Scan for the cell matching the given text and deliver its (X, Y) coordinate at center. 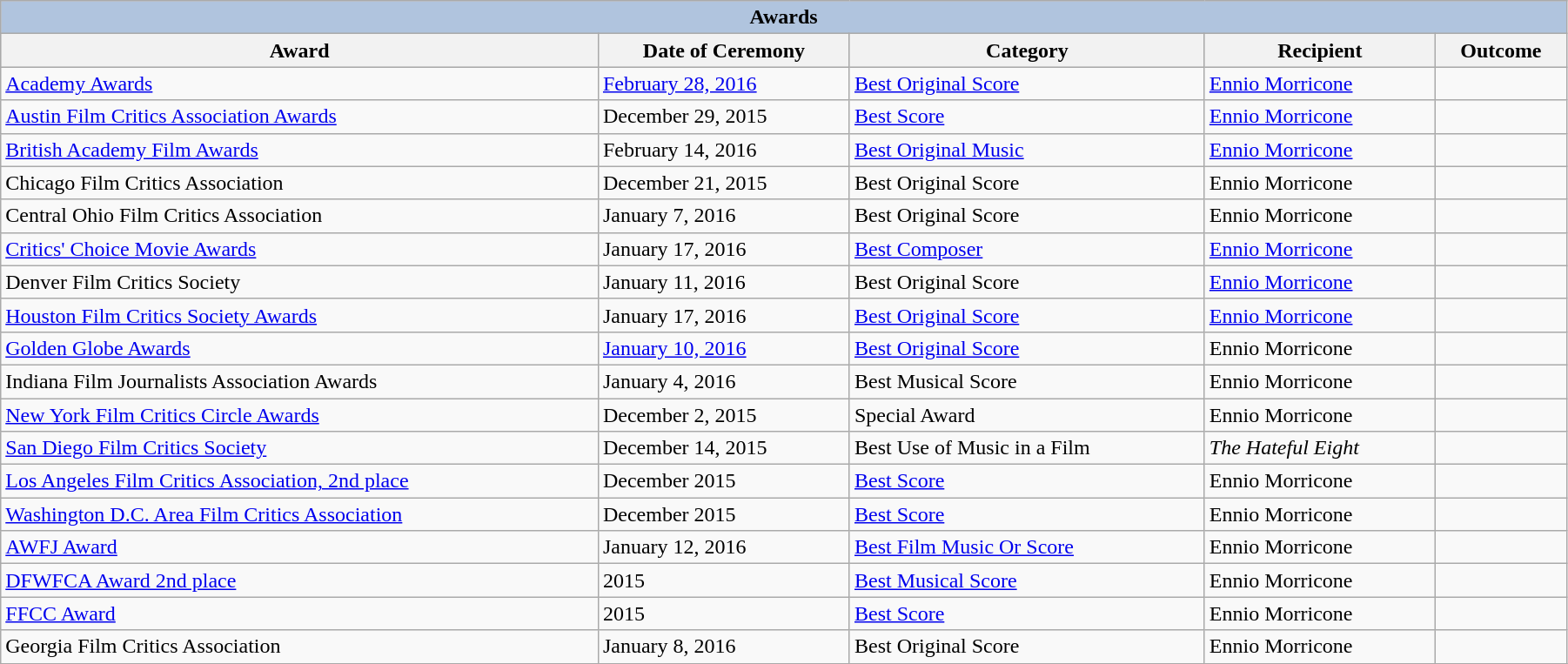
Critics' Choice Movie Awards (299, 249)
British Academy Film Awards (299, 150)
Golden Globe Awards (299, 348)
Chicago Film Critics Association (299, 183)
January 8, 2016 (724, 647)
January 12, 2016 (724, 547)
January 10, 2016 (724, 348)
Best Use of Music in a Film (1027, 448)
AWFJ Award (299, 547)
Academy Awards (299, 84)
Category (1027, 50)
Date of Ceremony (724, 50)
Award (299, 50)
Best Original Music (1027, 150)
Georgia Film Critics Association (299, 647)
New York Film Critics Circle Awards (299, 415)
January 11, 2016 (724, 282)
Houston Film Critics Society Awards (299, 315)
Outcome (1500, 50)
December 29, 2015 (724, 117)
Central Ohio Film Critics Association (299, 216)
Special Award (1027, 415)
Los Angeles Film Critics Association, 2nd place (299, 481)
Washington D.C. Area Film Critics Association (299, 514)
December 14, 2015 (724, 448)
January 7, 2016 (724, 216)
February 28, 2016 (724, 84)
December 2, 2015 (724, 415)
January 4, 2016 (724, 381)
February 14, 2016 (724, 150)
December 21, 2015 (724, 183)
Indiana Film Journalists Association Awards (299, 381)
Denver Film Critics Society (299, 282)
Best Composer (1027, 249)
FFCC Award (299, 614)
Recipient (1319, 50)
Awards (784, 17)
San Diego Film Critics Society (299, 448)
Best Film Music Or Score (1027, 547)
Austin Film Critics Association Awards (299, 117)
DFWFCA Award 2nd place (299, 580)
The Hateful Eight (1319, 448)
